Detect which cell encompasses the target text, then output its (x, y) center coordinate. 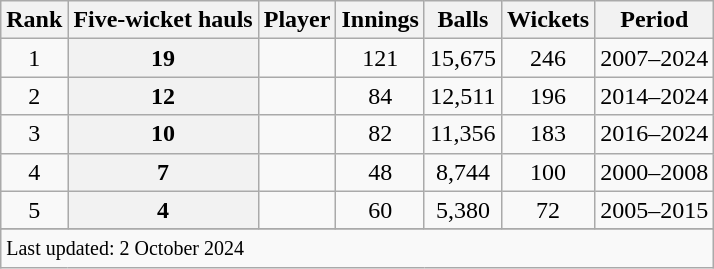
Wickets (548, 20)
8,744 (462, 172)
12 (163, 96)
2016–2024 (654, 134)
60 (380, 210)
Balls (462, 20)
3 (34, 134)
84 (380, 96)
5,380 (462, 210)
Five-wicket hauls (163, 20)
Rank (34, 20)
12,511 (462, 96)
10 (163, 134)
246 (548, 58)
Innings (380, 20)
2 (34, 96)
Player (297, 20)
Period (654, 20)
196 (548, 96)
5 (34, 210)
11,356 (462, 134)
48 (380, 172)
19 (163, 58)
2000–2008 (654, 172)
2007–2024 (654, 58)
100 (548, 172)
2014–2024 (654, 96)
7 (163, 172)
2005–2015 (654, 210)
Last updated: 2 October 2024 (358, 248)
15,675 (462, 58)
82 (380, 134)
183 (548, 134)
72 (548, 210)
121 (380, 58)
1 (34, 58)
